Determine the [x, y] coordinate at the center of the cell enclosing the given text.  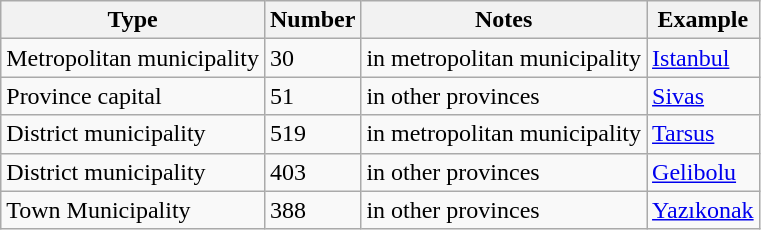
Tarsus [704, 134]
Metropolitan municipality [133, 58]
Istanbul [704, 58]
Gelibolu [704, 172]
403 [312, 172]
30 [312, 58]
Province capital [133, 96]
Sivas [704, 96]
Example [704, 20]
519 [312, 134]
Type [133, 20]
Notes [504, 20]
Town Municipality [133, 210]
388 [312, 210]
Yazıkonak [704, 210]
Number [312, 20]
51 [312, 96]
